Capture the cell that displays the provided text and extract its [x, y] central coordinate. 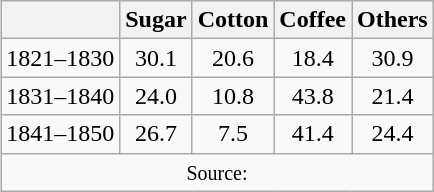
Source: [218, 172]
26.7 [156, 134]
10.8 [233, 96]
20.6 [233, 58]
43.8 [313, 96]
18.4 [313, 58]
21.4 [393, 96]
7.5 [233, 134]
1821–1830 [60, 58]
Cotton [233, 20]
24.4 [393, 134]
30.9 [393, 58]
24.0 [156, 96]
1841–1850 [60, 134]
30.1 [156, 58]
Coffee [313, 20]
41.4 [313, 134]
Sugar [156, 20]
1831–1840 [60, 96]
Others [393, 20]
